Locate the cell with the specified text and output its [x, y] center coordinate. 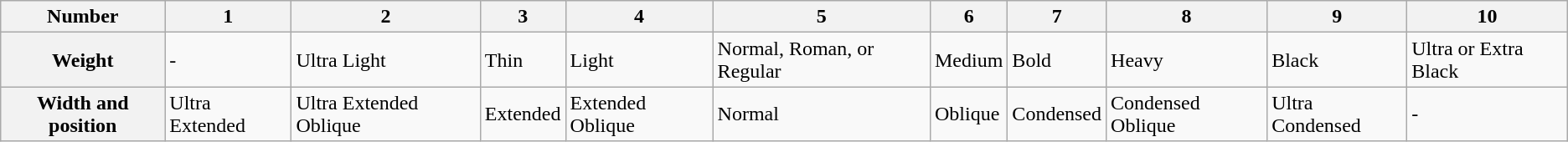
Ultra Extended Oblique [385, 114]
3 [523, 17]
9 [1337, 17]
Number [83, 17]
Thin [523, 60]
Extended [523, 114]
Light [639, 60]
Ultra Extended [228, 114]
Bold [1057, 60]
Ultra Condensed [1337, 114]
4 [639, 17]
1 [228, 17]
7 [1057, 17]
Normal, Roman, or Regular [821, 60]
Heavy [1187, 60]
Extended Oblique [639, 114]
Ultra or Extra Black [1488, 60]
6 [968, 17]
2 [385, 17]
Medium [968, 60]
Black [1337, 60]
Ultra Light [385, 60]
5 [821, 17]
Width and position [83, 114]
Condensed Oblique [1187, 114]
Normal [821, 114]
10 [1488, 17]
Condensed [1057, 114]
Oblique [968, 114]
8 [1187, 17]
Weight [83, 60]
